Identify which cell holds the provided text, then report its [X, Y] central coordinate. 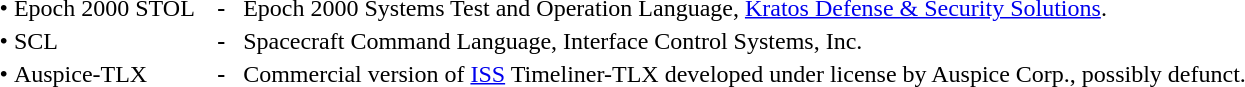
SCL [105, 41]
- [220, 41]
